Identify which cell holds the provided text, then report its (x, y) central coordinate. 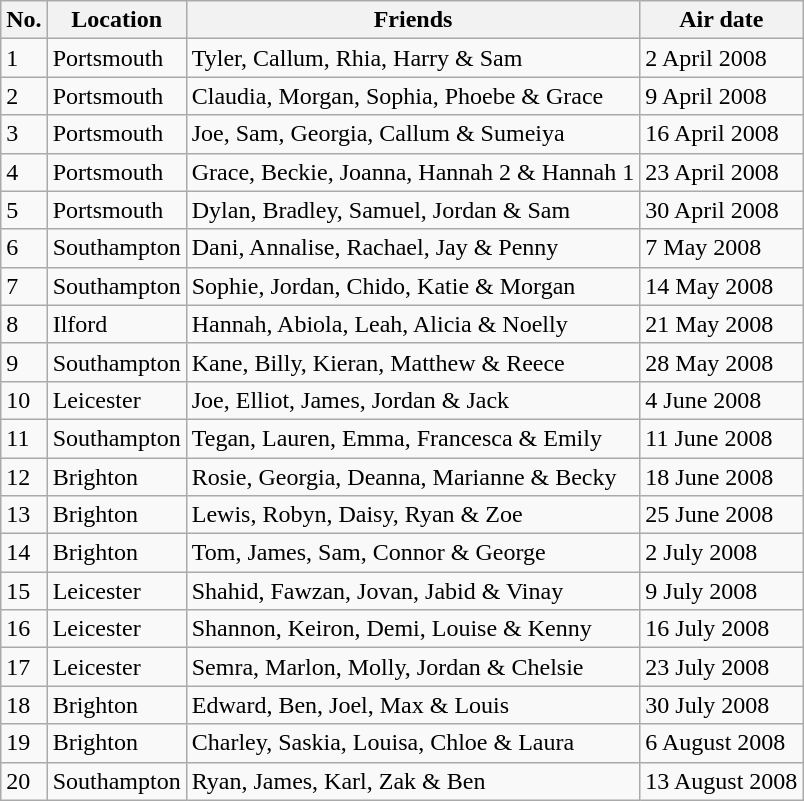
21 May 2008 (722, 324)
Claudia, Morgan, Sophia, Phoebe & Grace (413, 96)
Tegan, Lauren, Emma, Francesca & Emily (413, 438)
Dylan, Bradley, Samuel, Jordan & Sam (413, 210)
10 (24, 400)
Grace, Beckie, Joanna, Hannah 2 & Hannah 1 (413, 172)
6 (24, 248)
Semra, Marlon, Molly, Jordan & Chelsie (413, 667)
30 July 2008 (722, 705)
15 (24, 591)
14 May 2008 (722, 286)
9 July 2008 (722, 591)
7 May 2008 (722, 248)
Air date (722, 20)
25 June 2008 (722, 515)
Tyler, Callum, Rhia, Harry & Sam (413, 58)
Rosie, Georgia, Deanna, Marianne & Becky (413, 477)
5 (24, 210)
2 July 2008 (722, 553)
30 April 2008 (722, 210)
9 April 2008 (722, 96)
23 April 2008 (722, 172)
Shahid, Fawzan, Jovan, Jabid & Vinay (413, 591)
20 (24, 781)
11 (24, 438)
16 (24, 629)
3 (24, 134)
2 April 2008 (722, 58)
16 April 2008 (722, 134)
18 (24, 705)
12 (24, 477)
18 June 2008 (722, 477)
Friends (413, 20)
4 June 2008 (722, 400)
16 July 2008 (722, 629)
7 (24, 286)
2 (24, 96)
13 August 2008 (722, 781)
Joe, Elliot, James, Jordan & Jack (413, 400)
6 August 2008 (722, 743)
23 July 2008 (722, 667)
Charley, Saskia, Louisa, Chloe & Laura (413, 743)
Sophie, Jordan, Chido, Katie & Morgan (413, 286)
9 (24, 362)
Kane, Billy, Kieran, Matthew & Reece (413, 362)
Shannon, Keiron, Demi, Louise & Kenny (413, 629)
Ilford (116, 324)
13 (24, 515)
17 (24, 667)
8 (24, 324)
Lewis, Robyn, Daisy, Ryan & Zoe (413, 515)
Edward, Ben, Joel, Max & Louis (413, 705)
Dani, Annalise, Rachael, Jay & Penny (413, 248)
11 June 2008 (722, 438)
No. (24, 20)
4 (24, 172)
Ryan, James, Karl, Zak & Ben (413, 781)
Hannah, Abiola, Leah, Alicia & Noelly (413, 324)
28 May 2008 (722, 362)
Location (116, 20)
19 (24, 743)
Tom, James, Sam, Connor & George (413, 553)
14 (24, 553)
1 (24, 58)
Joe, Sam, Georgia, Callum & Sumeiya (413, 134)
